Output the (X, Y) coordinate of the center of the cell containing the given text.  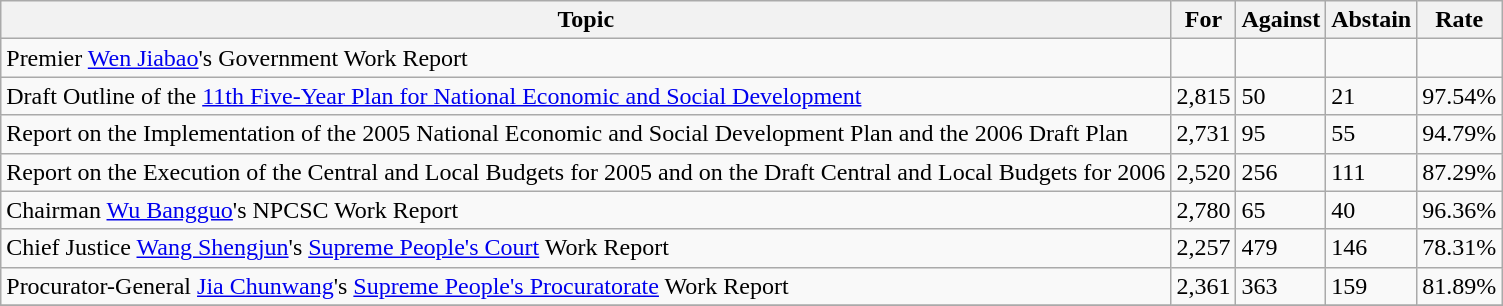
2,257 (1204, 248)
2,731 (1204, 134)
Rate (1460, 20)
87.29% (1460, 172)
65 (1281, 210)
78.31% (1460, 248)
111 (1372, 172)
94.79% (1460, 134)
Report on the Implementation of the 2005 National Economic and Social Development Plan and the 2006 Draft Plan (586, 134)
159 (1372, 286)
95 (1281, 134)
2,520 (1204, 172)
21 (1372, 96)
2,361 (1204, 286)
81.89% (1460, 286)
2,815 (1204, 96)
50 (1281, 96)
Report on the Execution of the Central and Local Budgets for 2005 and on the Draft Central and Local Budgets for 2006 (586, 172)
2,780 (1204, 210)
146 (1372, 248)
Against (1281, 20)
Premier Wen Jiabao's Government Work Report (586, 58)
Chairman Wu Bangguo's NPCSC Work Report (586, 210)
256 (1281, 172)
For (1204, 20)
Topic (586, 20)
55 (1372, 134)
Chief Justice Wang Shengjun's Supreme People's Court Work Report (586, 248)
96.36% (1460, 210)
479 (1281, 248)
40 (1372, 210)
Procurator-General Jia Chunwang's Supreme People's Procuratorate Work Report (586, 286)
97.54% (1460, 96)
Draft Outline of the 11th Five-Year Plan for National Economic and Social Development (586, 96)
Abstain (1372, 20)
363 (1281, 286)
